Extract the (X, Y) coordinate from the center of the cell holding the provided text.  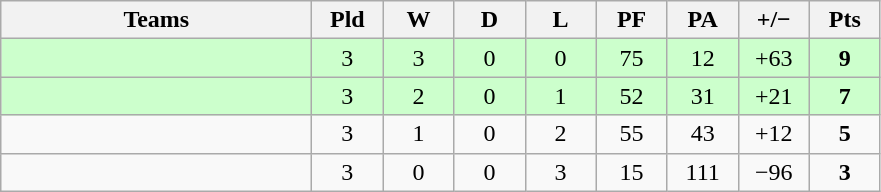
+63 (774, 58)
+21 (774, 96)
Pts (844, 20)
43 (702, 134)
Teams (156, 20)
55 (632, 134)
D (490, 20)
+12 (774, 134)
9 (844, 58)
5 (844, 134)
PA (702, 20)
Pld (348, 20)
W (418, 20)
PF (632, 20)
7 (844, 96)
+/− (774, 20)
12 (702, 58)
52 (632, 96)
−96 (774, 172)
15 (632, 172)
75 (632, 58)
L (560, 20)
111 (702, 172)
31 (702, 96)
